Locate the cell with the specified text and output its [X, Y] center coordinate. 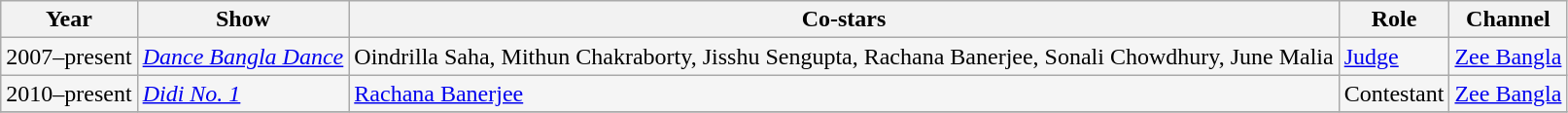
Year [69, 19]
Co-stars [844, 19]
2010–present [69, 94]
2007–present [69, 56]
Judge [1394, 56]
Rachana Banerjee [844, 94]
Contestant [1394, 94]
Didi No. 1 [243, 94]
Oindrilla Saha, Mithun Chakraborty, Jisshu Sengupta, Rachana Banerjee, Sonali Chowdhury, June Malia [844, 56]
Show [243, 19]
Role [1394, 19]
Channel [1509, 19]
Dance Bangla Dance [243, 56]
